Pinpoint the cell where the given text exists, returning its (x, y) midpoint coordinate. 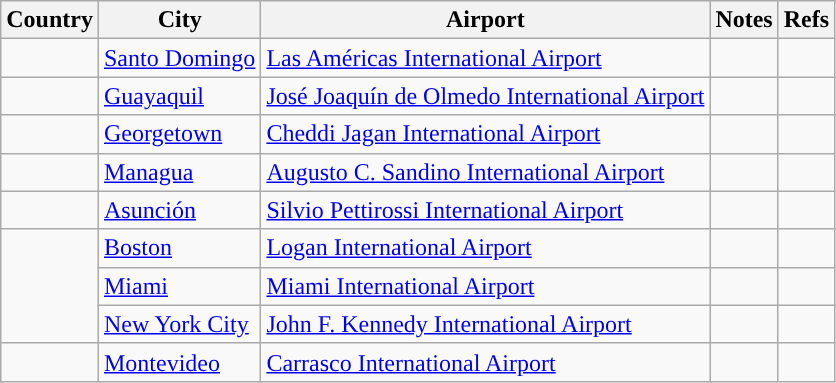
Country (50, 20)
Notes (744, 20)
Guayaquil (179, 96)
Augusto C. Sandino International Airport (486, 172)
Miami International Airport (486, 286)
Montevideo (179, 362)
Santo Domingo (179, 58)
Miami (179, 286)
Refs (806, 20)
José Joaquín de Olmedo International Airport (486, 96)
Silvio Pettirossi International Airport (486, 210)
Carrasco International Airport (486, 362)
John F. Kennedy International Airport (486, 324)
Logan International Airport (486, 248)
Airport (486, 20)
Managua (179, 172)
Georgetown (179, 134)
Cheddi Jagan International Airport (486, 134)
Asunción (179, 210)
Las Américas International Airport (486, 58)
New York City (179, 324)
Boston (179, 248)
City (179, 20)
